Identify which cell holds the provided text, then report its [X, Y] central coordinate. 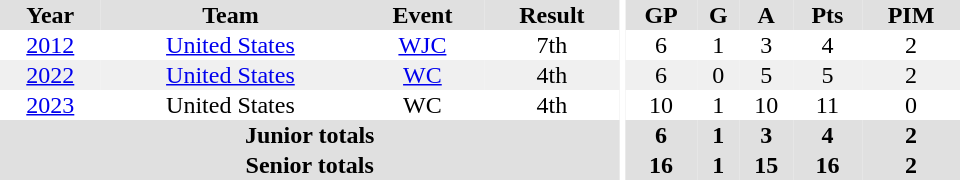
15 [766, 165]
Event [422, 15]
WJC [422, 45]
Junior totals [310, 135]
Year [50, 15]
PIM [911, 15]
7th [552, 45]
2022 [50, 75]
Team [231, 15]
Pts [828, 15]
A [766, 15]
2023 [50, 105]
Result [552, 15]
G [718, 15]
11 [828, 105]
Senior totals [310, 165]
2012 [50, 45]
GP [661, 15]
